Determine the [x, y] coordinate at the center of the cell enclosing the given text.  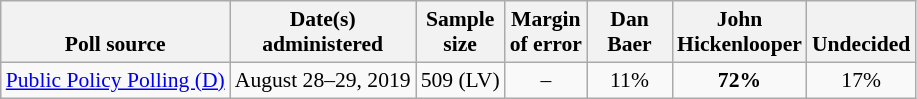
JohnHickenlooper [740, 32]
– [546, 80]
August 28–29, 2019 [323, 80]
DanBaer [630, 32]
Poll source [116, 32]
17% [861, 80]
11% [630, 80]
509 (LV) [460, 80]
Date(s)administered [323, 32]
Samplesize [460, 32]
Public Policy Polling (D) [116, 80]
72% [740, 80]
Undecided [861, 32]
Marginof error [546, 32]
